From the cell containing the given text, extract its center point as [x, y] coordinate. 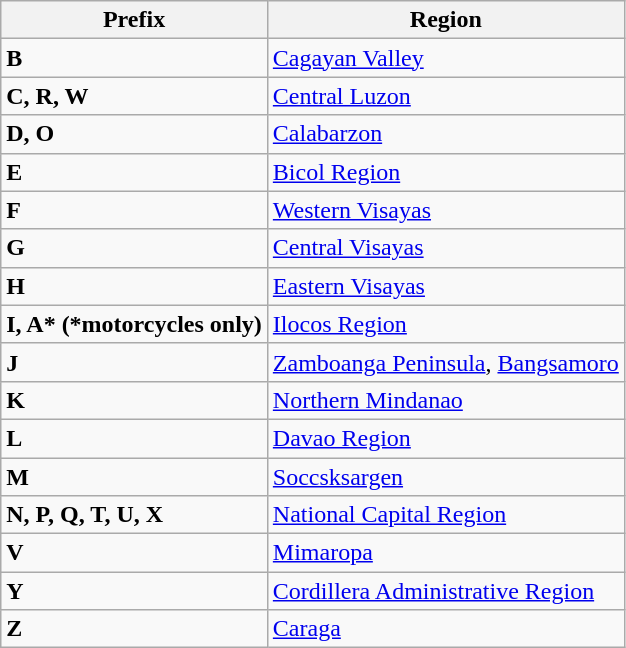
Eastern Visayas [446, 286]
F [134, 210]
M [134, 477]
Central Luzon [446, 96]
I, A* (*motorcycles only) [134, 324]
Northern Mindanao [446, 400]
H [134, 286]
Soccsksargen [446, 477]
Calabarzon [446, 134]
Mimaropa [446, 553]
E [134, 172]
Central Visayas [446, 248]
Davao Region [446, 438]
Cagayan Valley [446, 58]
V [134, 553]
Cordillera Administrative Region [446, 591]
J [134, 362]
N, P, Q, T, U, X [134, 515]
K [134, 400]
Caraga [446, 629]
Zamboanga Peninsula, Bangsamoro [446, 362]
Y [134, 591]
B [134, 58]
Ilocos Region [446, 324]
Z [134, 629]
G [134, 248]
Western Visayas [446, 210]
Bicol Region [446, 172]
D, O [134, 134]
L [134, 438]
Region [446, 20]
C, R, W [134, 96]
Prefix [134, 20]
National Capital Region [446, 515]
